Return [x, y] of the center of cell containing provided text 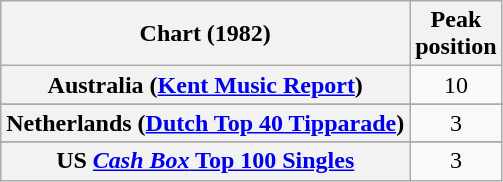
Australia (Kent Music Report) [206, 85]
Chart (1982) [206, 34]
10 [456, 85]
Peakposition [456, 34]
Netherlands (Dutch Top 40 Tipparade) [206, 123]
US Cash Box Top 100 Singles [206, 161]
